For the text-containing cell, return its midpoint in (X, Y) coordinate format. 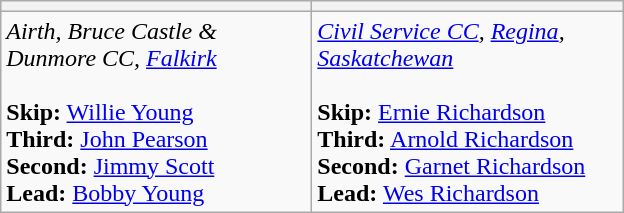
Civil Service CC, Regina, SaskatchewanSkip: Ernie Richardson Third: Arnold Richardson Second: Garnet Richardson Lead: Wes Richardson (468, 112)
Airth, Bruce Castle & Dunmore CC, Falkirk Skip: Willie Young Third: John Pearson Second: Jimmy Scott Lead: Bobby Young (156, 112)
